Provide the (x, y) coordinate of the cell's center where the given text is located.  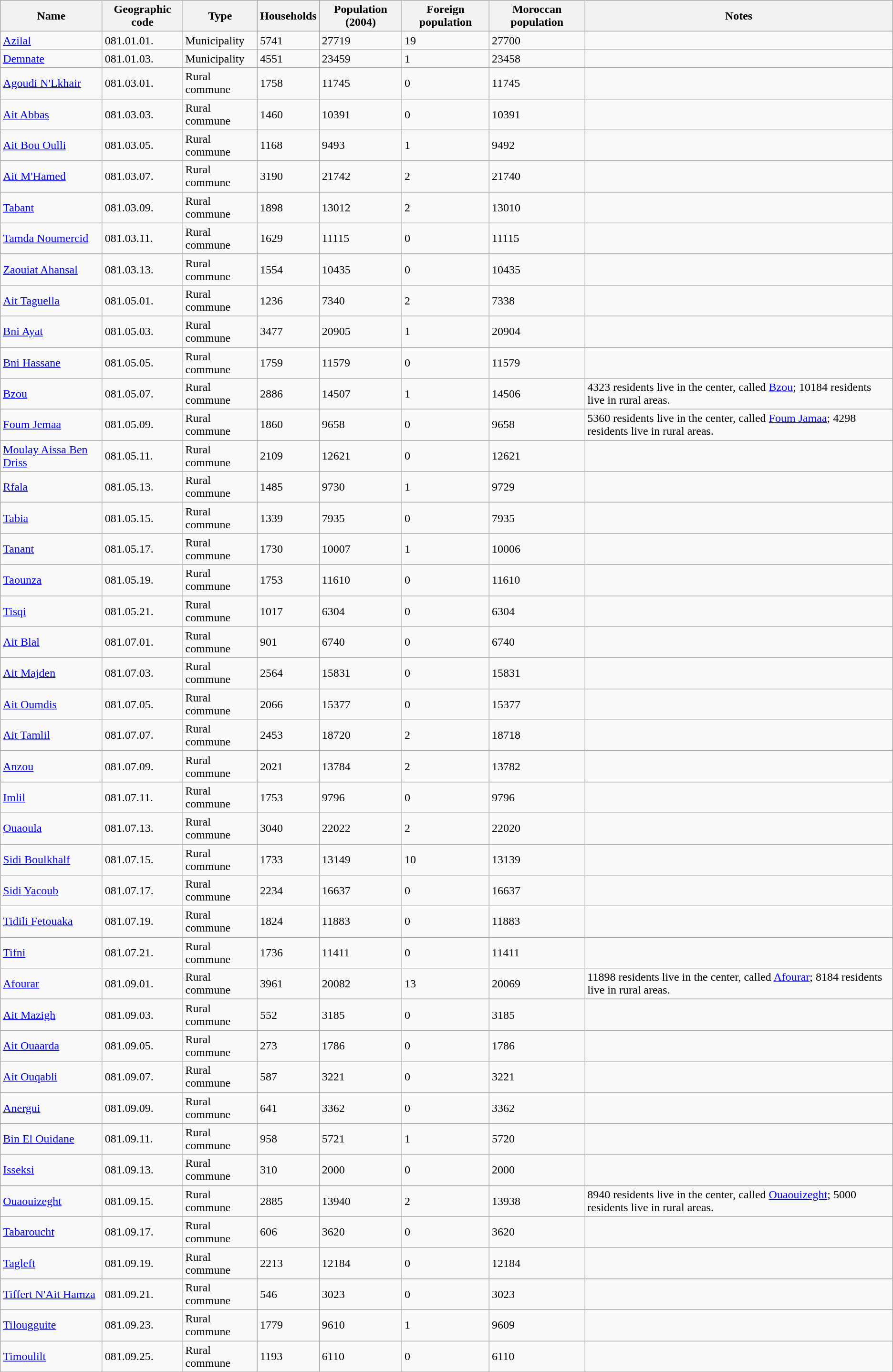
13149 (361, 859)
081.05.01. (142, 301)
Sidi Boulkhalf (52, 859)
081.03.07. (142, 177)
21740 (537, 177)
18718 (537, 735)
1733 (289, 859)
11898 residents live in the center, called Afourar; 8184 residents live in rural areas. (738, 984)
13010 (537, 207)
Ait Bou Oulli (52, 145)
20069 (537, 984)
3190 (289, 177)
7340 (361, 301)
587 (289, 1077)
Anzou (52, 766)
081.01.03. (142, 59)
Tifni (52, 953)
Ouaouizeght (52, 1201)
1485 (289, 487)
081.01.01. (142, 41)
Tabant (52, 207)
1898 (289, 207)
Ait Oumdis (52, 704)
081.05.11. (142, 456)
Tilougguite (52, 1325)
081.03.11. (142, 239)
Afourar (52, 984)
Notes (738, 16)
081.09.03. (142, 1015)
9610 (361, 1325)
Name (52, 16)
081.07.07. (142, 735)
1779 (289, 1325)
081.07.19. (142, 922)
7338 (537, 301)
8940 residents live in the center, called Ouaouizeght; 5000 residents live in rural areas. (738, 1201)
5721 (361, 1139)
1824 (289, 922)
Ait Abbas (52, 115)
1629 (289, 239)
27719 (361, 41)
1236 (289, 301)
081.09.07. (142, 1077)
20904 (537, 331)
081.03.13. (142, 269)
Ait Majden (52, 673)
081.05.03. (142, 331)
Azilal (52, 41)
Households (289, 16)
5720 (537, 1139)
Ait Ouqabli (52, 1077)
Timoulilt (52, 1356)
Bni Hassane (52, 363)
081.07.21. (142, 953)
14507 (361, 394)
Bzou (52, 394)
10006 (537, 549)
081.09.01. (142, 984)
081.07.11. (142, 797)
Tamda Noumercid (52, 239)
1730 (289, 549)
Tanant (52, 549)
14506 (537, 394)
1554 (289, 269)
081.05.07. (142, 394)
Tisqi (52, 611)
18720 (361, 735)
1860 (289, 425)
081.03.03. (142, 115)
2109 (289, 456)
13012 (361, 207)
3961 (289, 984)
13940 (361, 1201)
546 (289, 1294)
Sidi Yacoub (52, 890)
9493 (361, 145)
310 (289, 1170)
22022 (361, 828)
22020 (537, 828)
Taounza (52, 580)
1168 (289, 145)
1339 (289, 518)
Tidili Fetouaka (52, 922)
081.03.09. (142, 207)
27700 (537, 41)
2066 (289, 704)
081.09.05. (142, 1046)
081.05.05. (142, 363)
Ait Ouaarda (52, 1046)
Rfala (52, 487)
081.07.03. (142, 673)
13782 (537, 766)
Zaouiat Ahansal (52, 269)
1758 (289, 83)
Imlil (52, 797)
20905 (361, 331)
1017 (289, 611)
Isseksi (52, 1170)
Tagleft (52, 1263)
1193 (289, 1356)
13784 (361, 766)
081.03.05. (142, 145)
4551 (289, 59)
081.07.13. (142, 828)
9492 (537, 145)
081.07.17. (142, 890)
081.07.15. (142, 859)
Anergui (52, 1108)
2213 (289, 1263)
081.09.15. (142, 1201)
10007 (361, 549)
1460 (289, 115)
Type (220, 16)
Ait Tamlil (52, 735)
Foum Jemaa (52, 425)
Ouaoula (52, 828)
13139 (537, 859)
19 (446, 41)
Geographic code (142, 16)
3040 (289, 828)
Bni Ayat (52, 331)
081.09.11. (142, 1139)
3477 (289, 331)
606 (289, 1232)
21742 (361, 177)
2886 (289, 394)
081.09.23. (142, 1325)
081.07.01. (142, 642)
5741 (289, 41)
081.09.13. (142, 1170)
1759 (289, 363)
Foreign population (446, 16)
Ait M'Hamed (52, 177)
081.09.09. (142, 1108)
081.05.21. (142, 611)
081.05.13. (142, 487)
081.05.19. (142, 580)
Moulay Aissa Ben Driss (52, 456)
081.09.25. (142, 1356)
901 (289, 642)
081.09.21. (142, 1294)
2021 (289, 766)
Bin El Ouidane (52, 1139)
958 (289, 1139)
13938 (537, 1201)
2234 (289, 890)
9609 (537, 1325)
641 (289, 1108)
081.07.09. (142, 766)
4323 residents live in the center, called Bzou; 10184 residents live in rural areas. (738, 394)
20082 (361, 984)
Population (2004) (361, 16)
2885 (289, 1201)
Demnate (52, 59)
2564 (289, 673)
081.09.17. (142, 1232)
Agoudi N'Lkhair (52, 83)
23458 (537, 59)
081.03.01. (142, 83)
10 (446, 859)
1736 (289, 953)
9729 (537, 487)
552 (289, 1015)
9730 (361, 487)
Ait Taguella (52, 301)
273 (289, 1046)
5360 residents live in the center, called Foum Jamaa; 4298 residents live in rural areas. (738, 425)
23459 (361, 59)
2453 (289, 735)
081.05.09. (142, 425)
13 (446, 984)
Moroccan population (537, 16)
Ait Blal (52, 642)
Tiffert N'Ait Hamza (52, 1294)
Tabaroucht (52, 1232)
Tabia (52, 518)
081.09.19. (142, 1263)
Ait Mazigh (52, 1015)
081.05.15. (142, 518)
081.05.17. (142, 549)
081.07.05. (142, 704)
